For the text-containing cell, return its midpoint in (X, Y) coordinate format. 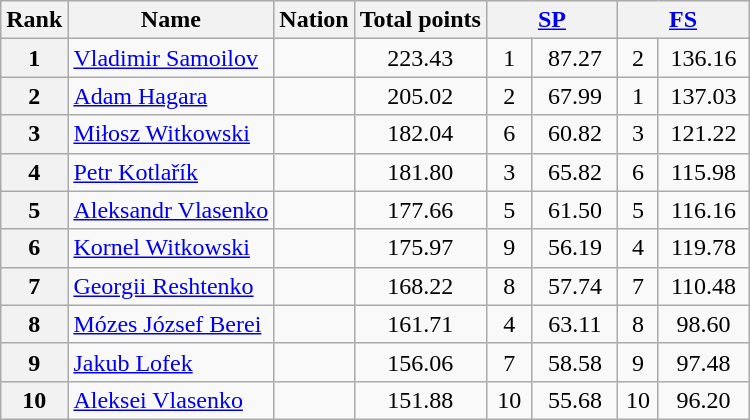
115.98 (703, 172)
161.71 (420, 324)
151.88 (420, 400)
Total points (420, 20)
110.48 (703, 286)
63.11 (574, 324)
223.43 (420, 58)
65.82 (574, 172)
Adam Hagara (171, 96)
55.68 (574, 400)
205.02 (420, 96)
156.06 (420, 362)
177.66 (420, 210)
Vladimir Samoilov (171, 58)
87.27 (574, 58)
137.03 (703, 96)
Jakub Lofek (171, 362)
175.97 (420, 248)
61.50 (574, 210)
SP (552, 20)
FS (682, 20)
Rank (34, 20)
Petr Kotlařík (171, 172)
136.16 (703, 58)
60.82 (574, 134)
Aleksei Vlasenko (171, 400)
96.20 (703, 400)
119.78 (703, 248)
Aleksandr Vlasenko (171, 210)
Kornel Witkowski (171, 248)
181.80 (420, 172)
57.74 (574, 286)
121.22 (703, 134)
Nation (314, 20)
58.58 (574, 362)
Name (171, 20)
116.16 (703, 210)
67.99 (574, 96)
Georgii Reshtenko (171, 286)
Mózes József Berei (171, 324)
182.04 (420, 134)
168.22 (420, 286)
56.19 (574, 248)
Miłosz Witkowski (171, 134)
98.60 (703, 324)
97.48 (703, 362)
